Pinpoint the cell where the given text exists, returning its (x, y) midpoint coordinate. 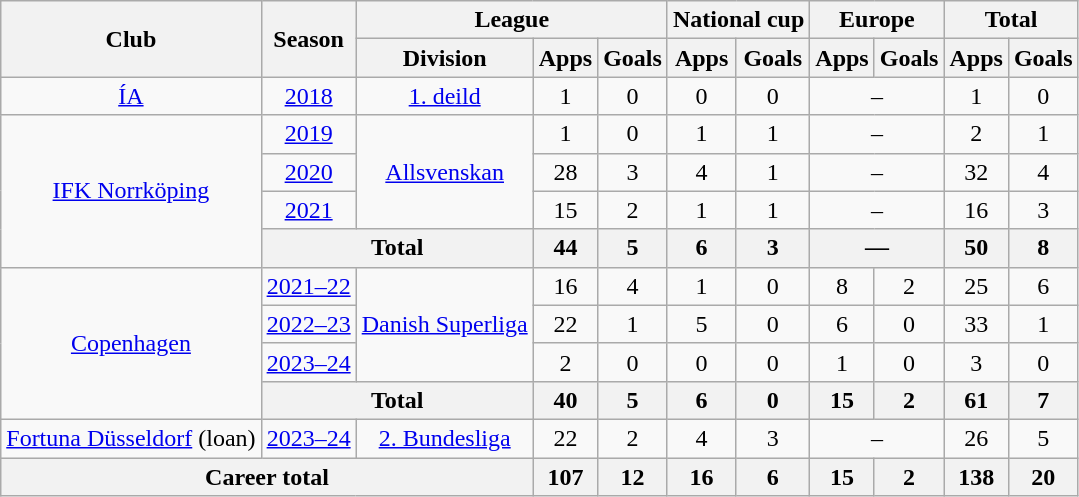
2020 (308, 172)
40 (565, 400)
138 (976, 477)
Career total (267, 477)
Europe (877, 20)
12 (633, 477)
1. deild (444, 96)
44 (565, 248)
2018 (308, 96)
2. Bundesliga (444, 438)
61 (976, 400)
28 (565, 172)
Copenhagen (131, 343)
Season (308, 39)
IFK Norrköping (131, 191)
33 (976, 324)
2019 (308, 134)
26 (976, 438)
2021–22 (308, 286)
ÍA (131, 96)
— (877, 248)
50 (976, 248)
Division (444, 58)
2022–23 (308, 324)
7 (1043, 400)
Fortuna Düsseldorf (loan) (131, 438)
107 (565, 477)
20 (1043, 477)
25 (976, 286)
2021 (308, 210)
National cup (738, 20)
Club (131, 39)
League (512, 20)
Allsvenskan (444, 172)
32 (976, 172)
Danish Superliga (444, 324)
